Find where the given text appears and provide that cell's center as [X, Y] coordinate. 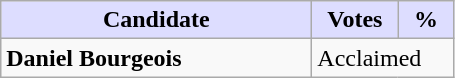
Acclaimed [383, 58]
Daniel Bourgeois [156, 58]
% [426, 20]
Candidate [156, 20]
Votes [355, 20]
